Identify which cell holds the provided text, then report its [x, y] central coordinate. 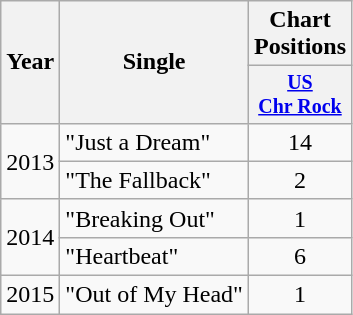
Single [154, 62]
Year [30, 62]
"Heartbeat" [154, 256]
USChr Rock [300, 94]
14 [300, 142]
2015 [30, 295]
2013 [30, 161]
"Breaking Out" [154, 218]
2 [300, 180]
Chart Positions [300, 34]
2014 [30, 237]
6 [300, 256]
"Out of My Head" [154, 295]
"Just a Dream" [154, 142]
"The Fallback" [154, 180]
